Provide the [x, y] coordinate of the cell's center where the given text is located.  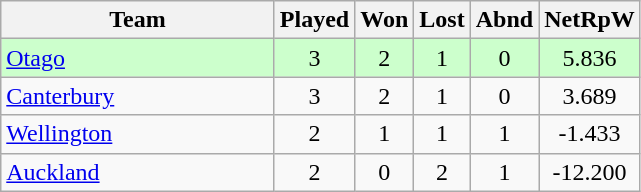
-1.433 [590, 134]
Lost [442, 20]
NetRpW [590, 20]
Team [138, 20]
Otago [138, 58]
5.836 [590, 58]
Wellington [138, 134]
Canterbury [138, 96]
-12.200 [590, 172]
Played [314, 20]
Abnd [504, 20]
Won [384, 20]
Auckland [138, 172]
3.689 [590, 96]
